Find where the given text appears and provide that cell's center as (X, Y) coordinate. 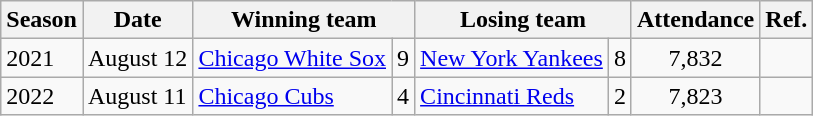
Ref. (786, 20)
2021 (42, 58)
August 12 (137, 58)
Attendance (695, 20)
9 (404, 58)
Chicago Cubs (292, 96)
4 (404, 96)
2 (620, 96)
Chicago White Sox (292, 58)
8 (620, 58)
August 11 (137, 96)
New York Yankees (512, 58)
Date (137, 20)
Winning team (304, 20)
Cincinnati Reds (512, 96)
Season (42, 20)
7,823 (695, 96)
Losing team (524, 20)
2022 (42, 96)
7,832 (695, 58)
